Capture the cell that displays the provided text and extract its [X, Y] central coordinate. 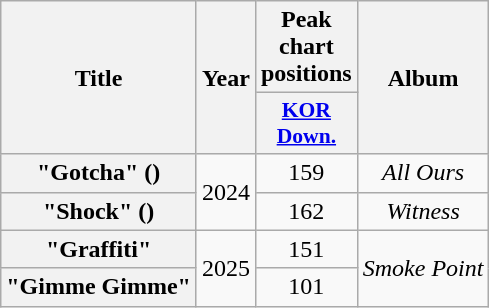
Peak chart positions [306, 47]
"Graffiti" [99, 249]
All Ours [423, 173]
"Gimme Gimme" [99, 287]
Album [423, 78]
159 [306, 173]
101 [306, 287]
151 [306, 249]
"Gotcha" () [99, 173]
"Shock" () [99, 211]
Smoke Point [423, 268]
KORDown. [306, 124]
2025 [226, 268]
Title [99, 78]
Witness [423, 211]
2024 [226, 192]
Year [226, 78]
162 [306, 211]
